Search for the cell housing the specified text and yield its [X, Y] center coordinate. 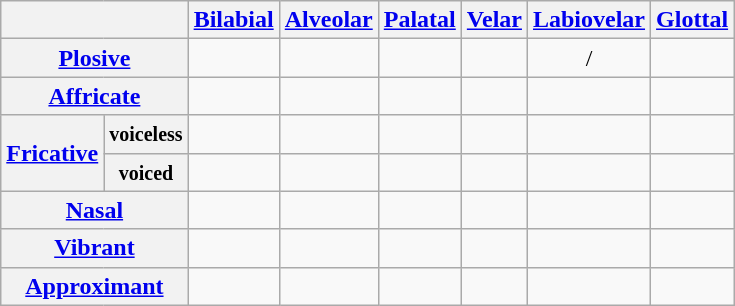
Approximant [94, 286]
Glottal [692, 20]
voiceless [146, 134]
/ [588, 58]
Affricate [94, 96]
Bilabial [234, 20]
Alveolar [328, 20]
Fricative [52, 153]
Vibrant [94, 248]
Palatal [420, 20]
voiced [146, 172]
Nasal [94, 210]
Labiovelar [588, 20]
Plosive [94, 58]
Velar [494, 20]
